Identify which cell holds the provided text, then report its [X, Y] central coordinate. 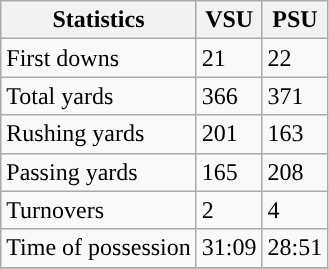
Statistics [99, 20]
Turnovers [99, 210]
VSU [229, 20]
201 [229, 134]
First downs [99, 58]
31:09 [229, 248]
366 [229, 96]
21 [229, 58]
Time of possession [99, 248]
Total yards [99, 96]
28:51 [295, 248]
Rushing yards [99, 134]
22 [295, 58]
2 [229, 210]
PSU [295, 20]
371 [295, 96]
Passing yards [99, 172]
4 [295, 210]
165 [229, 172]
208 [295, 172]
163 [295, 134]
